Search for the cell housing the specified text and yield its (x, y) center coordinate. 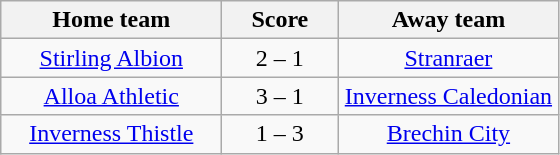
Stirling Albion (112, 58)
Inverness Caledonian (448, 96)
Stranraer (448, 58)
Inverness Thistle (112, 134)
Away team (448, 20)
1 – 3 (280, 134)
Brechin City (448, 134)
Score (280, 20)
Home team (112, 20)
2 – 1 (280, 58)
Alloa Athletic (112, 96)
3 – 1 (280, 96)
